Determine the (x, y) coordinate at the center of the cell enclosing the given text.  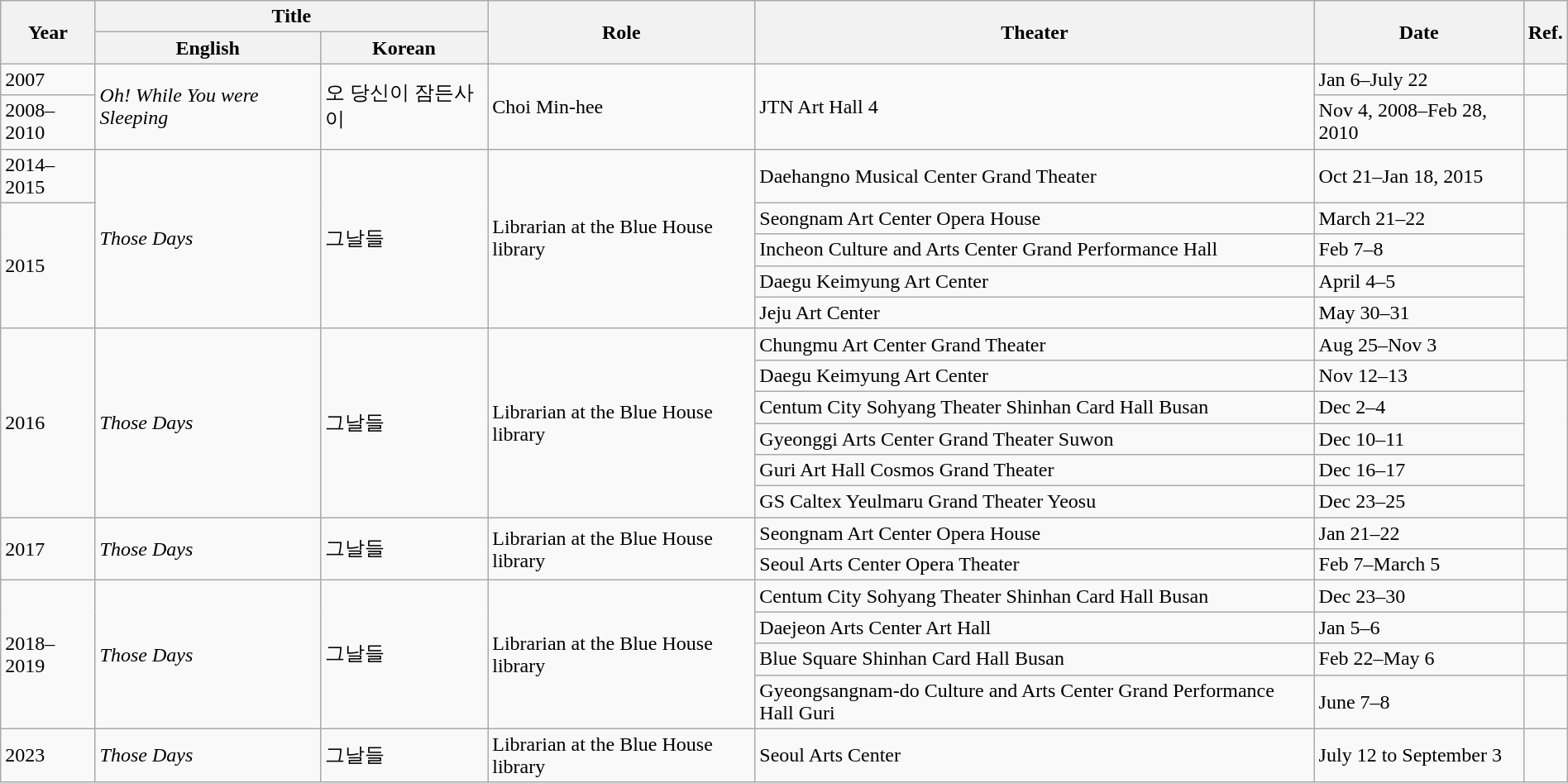
Jan 6–July 22 (1419, 79)
June 7–8 (1419, 701)
2008–2010 (48, 122)
2016 (48, 423)
Daehangno Musical Center Grand Theater (1035, 175)
2007 (48, 79)
2015 (48, 265)
Theater (1035, 32)
Dec 16–17 (1419, 470)
Nov 12–13 (1419, 375)
Gyeongsangnam-do Culture and Arts Center Grand Performance Hall Guri (1035, 701)
Blue Square Shinhan Card Hall Busan (1035, 659)
English (208, 48)
오 당신이 잠든사이 (404, 106)
Feb 7–8 (1419, 250)
Nov 4, 2008–Feb 28, 2010 (1419, 122)
Jeju Art Center (1035, 313)
Chungmu Art Center Grand Theater (1035, 344)
Daejeon Arts Center Art Hall (1035, 628)
Year (48, 32)
Jan 21–22 (1419, 533)
Incheon Culture and Arts Center Grand Performance Hall (1035, 250)
GS Caltex Yeulmaru Grand Theater Yeosu (1035, 502)
Guri Art Hall Cosmos Grand Theater (1035, 470)
Date (1419, 32)
Jan 5–6 (1419, 628)
May 30–31 (1419, 313)
Oh! While You were Sleeping (208, 106)
Dec 23–25 (1419, 502)
Oct 21–Jan 18, 2015 (1419, 175)
April 4–5 (1419, 281)
2017 (48, 549)
2023 (48, 756)
JTN Art Hall 4 (1035, 106)
Seoul Arts Center (1035, 756)
Role (622, 32)
Dec 23–30 (1419, 596)
Choi Min-hee (622, 106)
Dec 10–11 (1419, 439)
Ref. (1545, 32)
March 21–22 (1419, 218)
Aug 25–Nov 3 (1419, 344)
2018–2019 (48, 655)
2014–2015 (48, 175)
July 12 to September 3 (1419, 756)
Dec 2–4 (1419, 407)
Feb 22–May 6 (1419, 659)
Feb 7–March 5 (1419, 565)
Seoul Arts Center Opera Theater (1035, 565)
Korean (404, 48)
Gyeonggi Arts Center Grand Theater Suwon (1035, 439)
Title (291, 17)
